Search for the cell housing the specified text and yield its [x, y] center coordinate. 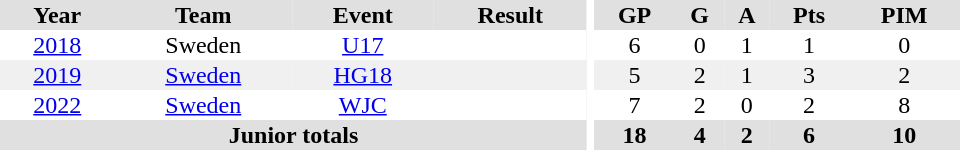
WJC [363, 105]
U17 [363, 45]
G [700, 15]
4 [700, 135]
2022 [58, 105]
PIM [904, 15]
2018 [58, 45]
Junior totals [294, 135]
2019 [58, 75]
GP [635, 15]
Pts [810, 15]
Event [363, 15]
Result [511, 15]
8 [904, 105]
Year [58, 15]
18 [635, 135]
A [747, 15]
5 [635, 75]
7 [635, 105]
Team [204, 15]
10 [904, 135]
3 [810, 75]
HG18 [363, 75]
